From the cell containing the given text, extract its center point as [x, y] coordinate. 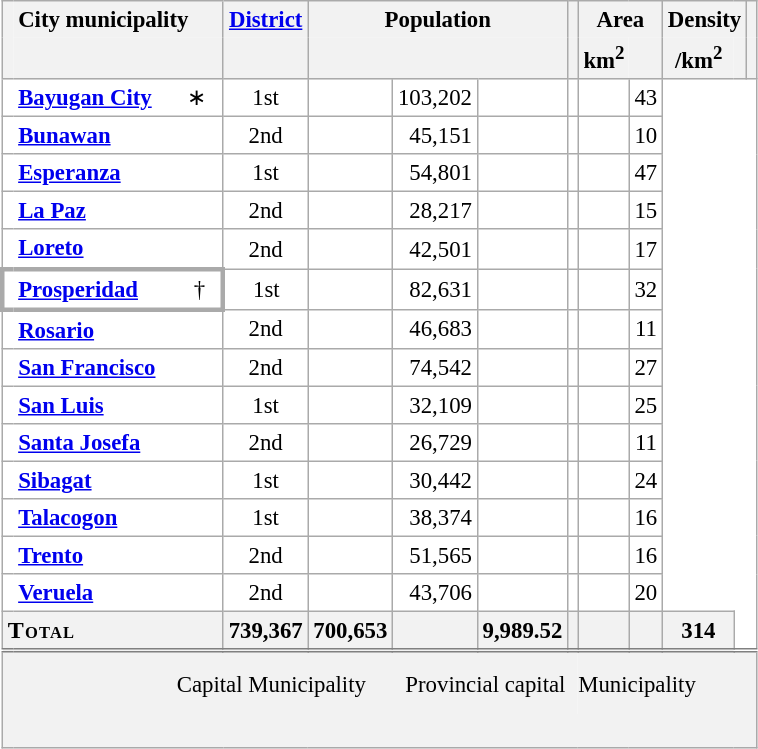
9,989.52 [522, 632]
Sibagat [119, 480]
Rosario [119, 328]
Bayugan City [96, 98]
74,542 [436, 367]
San Francisco [119, 367]
103,202 [436, 98]
Provincial capital [486, 683]
47 [646, 173]
24 [646, 480]
46,683 [436, 328]
45,151 [436, 136]
27 [646, 367]
739,367 [266, 632]
Esperanza [119, 173]
Area [620, 20]
15 [646, 211]
43 [646, 98]
Bunawan [119, 136]
10 [646, 136]
82,631 [436, 290]
Loreto [119, 250]
25 [646, 405]
Trento [119, 555]
28,217 [436, 211]
Municipality [668, 683]
20 [646, 593]
km2 [604, 58]
Veruela [119, 593]
26,729 [436, 443]
/km2 [699, 58]
700,653 [350, 632]
Capital Municipality [285, 683]
42,501 [436, 250]
San Luis [119, 405]
43,706 [436, 593]
City municipality [119, 20]
30,442 [436, 480]
32 [646, 290]
Total [112, 632]
Population [438, 20]
38,374 [436, 518]
∗ [200, 98]
District [266, 20]
Prosperidad [96, 290]
32,109 [436, 405]
51,565 [436, 555]
† [200, 290]
Density [705, 20]
314 [699, 632]
17 [646, 250]
Santa Josefa [119, 443]
Talacogon [119, 518]
La Paz [119, 211]
54,801 [436, 173]
